Detect which cell encompasses the target text, then output its (x, y) center coordinate. 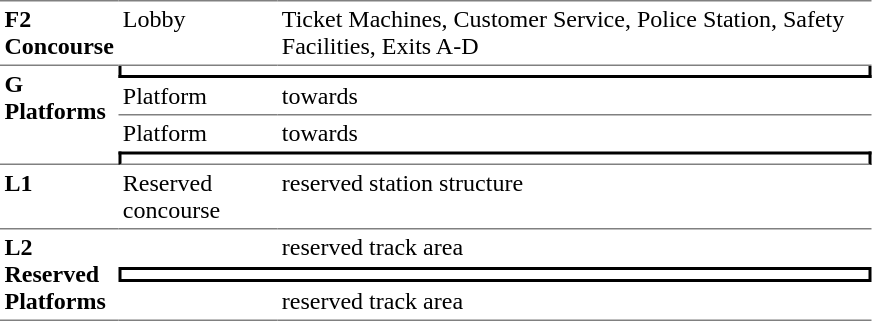
L1 (59, 197)
Lobby (198, 33)
F2Concourse (59, 33)
Reserved concourse (198, 197)
GPlatforms (59, 116)
reserved station structure (574, 197)
Ticket Machines, Customer Service, Police Station, Safety Facilities, Exits A-D (574, 33)
